Provide the (X, Y) coordinate of the cell's center where the given text is located.  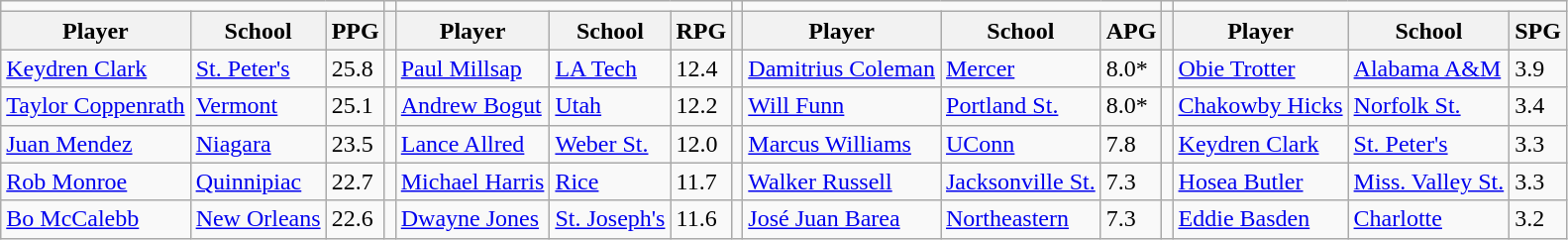
Bo McCalebb (95, 219)
Will Funn (842, 106)
Chakowby Hicks (1260, 106)
25.1 (355, 106)
11.7 (701, 181)
22.6 (355, 219)
LA Tech (610, 68)
12.0 (701, 144)
Hosea Butler (1260, 181)
Lance Allred (472, 144)
Walker Russell (842, 181)
12.2 (701, 106)
Niagara (258, 144)
Damitrius Coleman (842, 68)
Norfolk St. (1428, 106)
25.8 (355, 68)
Michael Harris (472, 181)
11.6 (701, 219)
Jacksonville St. (1021, 181)
Paul Millsap (472, 68)
Juan Mendez (95, 144)
Portland St. (1021, 106)
12.4 (701, 68)
Northeastern (1021, 219)
Taylor Coppenrath (95, 106)
SPG (1538, 31)
Andrew Bogut (472, 106)
Utah (610, 106)
Eddie Basden (1260, 219)
Mercer (1021, 68)
22.7 (355, 181)
St. Joseph's (610, 219)
7.8 (1131, 144)
Weber St. (610, 144)
New Orleans (258, 219)
Quinnipiac (258, 181)
Charlotte (1428, 219)
Obie Trotter (1260, 68)
Rice (610, 181)
Alabama A&M (1428, 68)
PPG (355, 31)
APG (1131, 31)
RPG (701, 31)
Marcus Williams (842, 144)
Dwayne Jones (472, 219)
23.5 (355, 144)
Miss. Valley St. (1428, 181)
José Juan Barea (842, 219)
UConn (1021, 144)
3.2 (1538, 219)
3.9 (1538, 68)
Rob Monroe (95, 181)
3.4 (1538, 106)
Vermont (258, 106)
